Search for the cell housing the specified text and yield its (x, y) center coordinate. 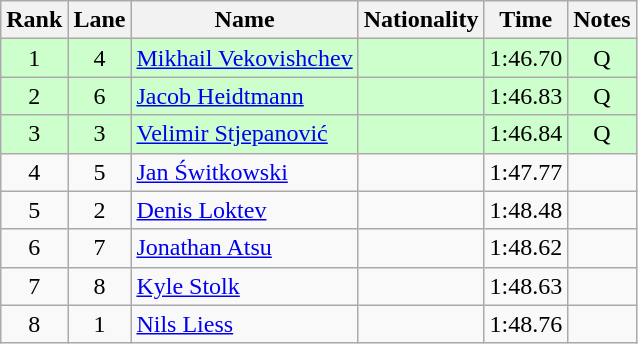
Notes (602, 20)
Lane (100, 20)
Denis Loktev (244, 210)
Name (244, 20)
Mikhail Vekovishchev (244, 58)
Kyle Stolk (244, 286)
1:48.62 (526, 248)
1:48.48 (526, 210)
1:47.77 (526, 172)
1:48.63 (526, 286)
1:48.76 (526, 324)
1:46.84 (526, 134)
Rank (34, 20)
Nationality (421, 20)
Nils Liess (244, 324)
Velimir Stjepanović (244, 134)
Jacob Heidtmann (244, 96)
1:46.70 (526, 58)
Jonathan Atsu (244, 248)
Time (526, 20)
1:46.83 (526, 96)
Jan Świtkowski (244, 172)
